From the cell containing the given text, extract its center point as (x, y) coordinate. 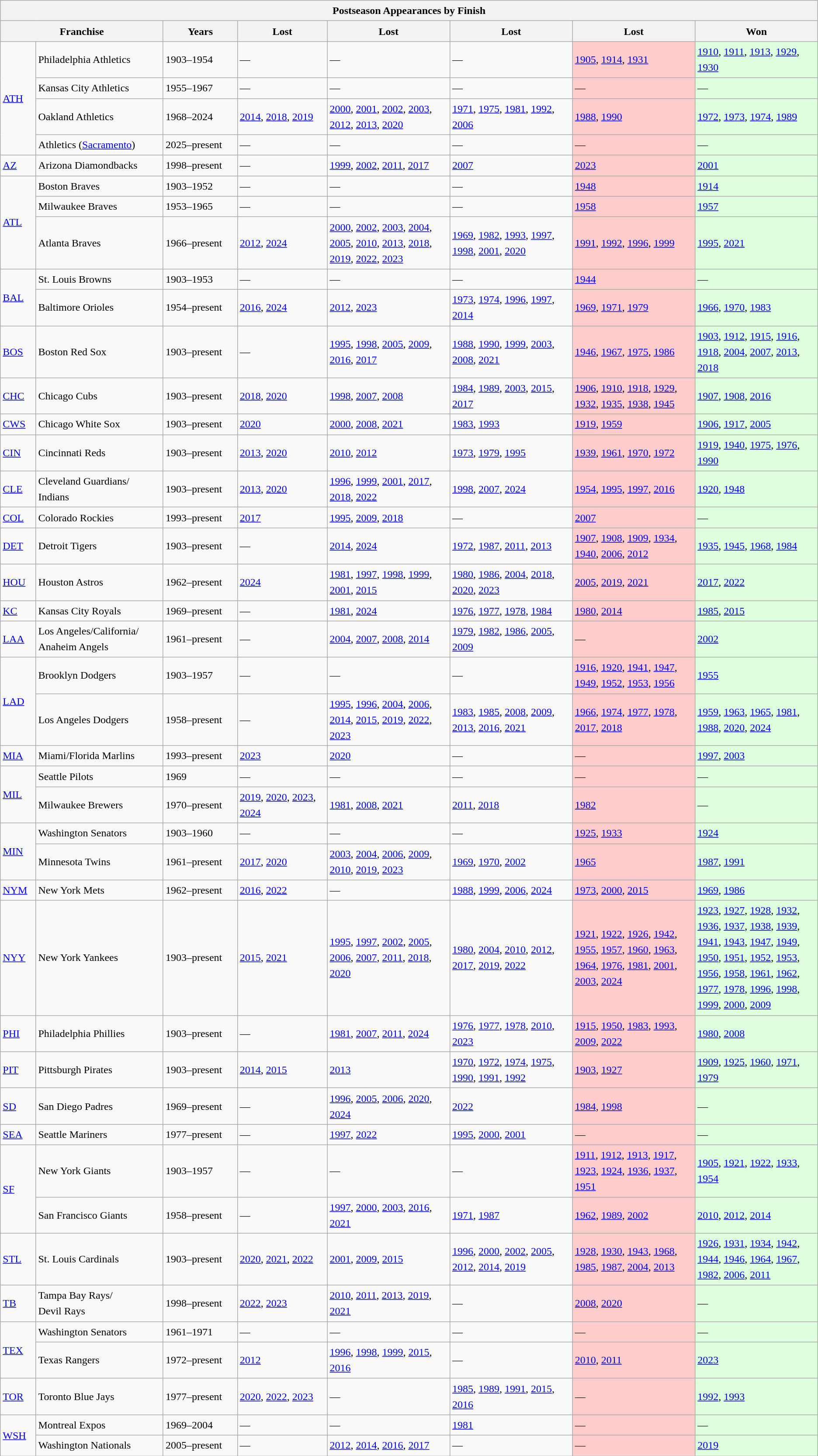
1981, 2007, 2011, 2024 (389, 1034)
1969 (200, 776)
1954–present (200, 308)
2018, 2020 (282, 396)
SF (18, 1189)
1969, 1970, 2002 (511, 862)
2016, 2024 (282, 308)
PHI (18, 1034)
2017, 2020 (282, 862)
1906, 1917, 2005 (757, 425)
1995, 2000, 2001 (511, 1134)
TEX (18, 1350)
1976, 1977, 1978, 2010, 2023 (511, 1034)
2014, 2024 (389, 546)
1973, 2000, 2015 (634, 891)
2017, 2022 (757, 582)
MIL (18, 794)
1985, 2015 (757, 611)
1995, 1996, 2004, 2006, 2014, 2015, 2019, 2022, 2023 (389, 719)
1988, 1999, 2006, 2024 (511, 891)
1905, 1921, 1922, 1933, 1954 (757, 1171)
ATL (18, 222)
TB (18, 1303)
1920, 1948 (757, 489)
1944 (634, 279)
BOS (18, 352)
1997, 2003 (757, 756)
2014, 2015 (282, 1070)
1973, 1974, 1996, 1997, 2014 (511, 308)
Milwaukee Brewers (100, 805)
1957 (757, 206)
1921, 1922, 1926, 1942, 1955, 1957, 1960, 1963, 1964, 1976, 1981, 2001, 2003, 2024 (634, 958)
1962, 1989, 2002 (634, 1215)
1984, 1998 (634, 1106)
Boston Braves (100, 186)
CLE (18, 489)
Houston Astros (100, 582)
1985, 1989, 1991, 2015, 2016 (511, 1397)
St. Louis Browns (100, 279)
1955–1967 (200, 88)
1996, 1999, 2001, 2017, 2018, 2022 (389, 489)
1992, 1993 (757, 1397)
CHC (18, 396)
MIA (18, 756)
1916, 1920, 1941, 1947, 1949, 1952, 1953, 1956 (634, 676)
Baltimore Orioles (100, 308)
Kansas City Royals (100, 611)
LAA (18, 639)
1959, 1963, 1965, 1981, 1988, 2020, 2024 (757, 719)
TOR (18, 1397)
2012, 2014, 2016, 2017 (389, 1446)
1995, 2021 (757, 243)
1969, 1986 (757, 891)
2005–present (200, 1446)
1924 (757, 833)
Seattle Pilots (100, 776)
1980, 1986, 2004, 2018, 2020, 2023 (511, 582)
2014, 2018, 2019 (282, 116)
1998, 2007, 2024 (511, 489)
1976, 1977, 1978, 1984 (511, 611)
1905, 1914, 1931 (634, 59)
1981, 2024 (389, 611)
ATH (18, 98)
2001, 2009, 2015 (389, 1259)
Cincinnati Reds (100, 453)
1980, 2004, 2010, 2012, 2017, 2019, 2022 (511, 958)
2000, 2002, 2003, 2004, 2005, 2010, 2013, 2018, 2019, 2022, 2023 (389, 243)
2000, 2001, 2002, 2003, 2012, 2013, 2020 (389, 116)
1971, 1987 (511, 1215)
1987, 1991 (757, 862)
2010, 2012 (389, 453)
1903, 1927 (634, 1070)
1988, 1990 (634, 116)
2004, 2007, 2008, 2014 (389, 639)
Pittsburgh Pirates (100, 1070)
1910, 1911, 1913, 1929, 1930 (757, 59)
1972–present (200, 1360)
DET (18, 546)
LAD (18, 701)
1983, 1985, 2008, 2009, 2013, 2016, 2021 (511, 719)
Colorado Rockies (100, 517)
1995, 2009, 2018 (389, 517)
1984, 1989, 2003, 2015, 2017 (511, 396)
Detroit Tigers (100, 546)
New York Mets (100, 891)
2015, 2021 (282, 958)
Oakland Athletics (100, 116)
Seattle Mariners (100, 1134)
CWS (18, 425)
Los Angeles/California/Anaheim Angels (100, 639)
1969–2004 (200, 1425)
Won (757, 31)
1991, 1992, 1996, 1999 (634, 243)
2003, 2004, 2006, 2009, 2010, 2019, 2023 (389, 862)
2005, 2019, 2021 (634, 582)
1981, 1997, 1998, 1999, 2001, 2015 (389, 582)
2000, 2008, 2021 (389, 425)
Toronto Blue Jays (100, 1397)
1909, 1925, 1960, 1971, 1979 (757, 1070)
1907, 1908, 1909, 1934, 1940, 2006, 2012 (634, 546)
1968–2024 (200, 116)
1926, 1931, 1934, 1942, 1944, 1946, 1964, 1967, 1982, 2006, 2011 (757, 1259)
1903, 1912, 1915, 1916, 1918, 2004, 2007, 2013, 2018 (757, 352)
2013 (389, 1070)
2011, 2018 (511, 805)
Postseason Appearances by Finish (409, 10)
Athletics (Sacramento) (100, 145)
1983, 1993 (511, 425)
1982 (634, 805)
1939, 1961, 1970, 1972 (634, 453)
2008, 2020 (634, 1303)
MIN (18, 851)
1935, 1945, 1968, 1984 (757, 546)
1995, 1998, 2005, 2009, 2016, 2017 (389, 352)
1966–present (200, 243)
1954, 1995, 1997, 2016 (634, 489)
2020, 2022, 2023 (282, 1397)
1972, 1973, 1974, 1989 (757, 116)
1966, 1974, 1977, 1978, 2017, 2018 (634, 719)
1966, 1970, 1983 (757, 308)
1919, 1940, 1975, 1976, 1990 (757, 453)
2025–present (200, 145)
SD (18, 1106)
1996, 1998, 1999, 2015, 2016 (389, 1360)
1997, 2000, 2003, 2016, 2021 (389, 1215)
1955 (757, 676)
2010, 2011, 2013, 2019, 2021 (389, 1303)
Miami/Florida Marlins (100, 756)
1925, 1933 (634, 833)
2024 (282, 582)
1928, 1930, 1943, 1968, 1985, 1987, 2004, 2013 (634, 1259)
1914 (757, 186)
2020, 2021, 2022 (282, 1259)
1953–1965 (200, 206)
1998, 2007, 2008 (389, 396)
Chicago White Sox (100, 425)
2012 (282, 1360)
AZ (18, 165)
Montreal Expos (100, 1425)
New York Giants (100, 1171)
1969, 1971, 1979 (634, 308)
2012, 2024 (282, 243)
2010, 2012, 2014 (757, 1215)
Minnesota Twins (100, 862)
1919, 1959 (634, 425)
Milwaukee Braves (100, 206)
WSH (18, 1435)
BAL (18, 297)
St. Louis Cardinals (100, 1259)
1988, 1990, 1999, 2003, 2008, 2021 (511, 352)
1996, 2000, 2002, 2005, 2012, 2014, 2019 (511, 1259)
KC (18, 611)
2019 (757, 1446)
1970, 1972, 1974, 1975, 1990, 1991, 1992 (511, 1070)
Philadelphia Phillies (100, 1034)
1969, 1982, 1993, 1997, 1998, 2001, 2020 (511, 243)
1980, 2014 (634, 611)
NYM (18, 891)
1907, 1908, 2016 (757, 396)
1972, 1987, 2011, 2013 (511, 546)
1970–present (200, 805)
1980, 2008 (757, 1034)
Texas Rangers (100, 1360)
Atlanta Braves (100, 243)
NYY (18, 958)
Washington Nationals (100, 1446)
1946, 1967, 1975, 1986 (634, 352)
Los Angeles Dodgers (100, 719)
Arizona Diamondbacks (100, 165)
1995, 1997, 2002, 2005, 2006, 2007, 2011, 2018, 2020 (389, 958)
2017 (282, 517)
2022 (511, 1106)
1903–1952 (200, 186)
SEA (18, 1134)
COL (18, 517)
1971, 1975, 1981, 1992, 2006 (511, 116)
San Francisco Giants (100, 1215)
1997, 2022 (389, 1134)
1973, 1979, 1995 (511, 453)
Philadelphia Athletics (100, 59)
2012, 2023 (389, 308)
1903–1953 (200, 279)
Years (200, 31)
1961–1971 (200, 1332)
Cleveland Guardians/Indians (100, 489)
Kansas City Athletics (100, 88)
Brooklyn Dodgers (100, 676)
2022, 2023 (282, 1303)
1903–1954 (200, 59)
1999, 2002, 2011, 2017 (389, 165)
San Diego Padres (100, 1106)
New York Yankees (100, 958)
1981 (511, 1425)
CIN (18, 453)
1979, 1982, 1986, 2005, 2009 (511, 639)
2010, 2011 (634, 1360)
Tampa Bay Rays/Devil Rays (100, 1303)
1981, 2008, 2021 (389, 805)
1958 (634, 206)
1965 (634, 862)
STL (18, 1259)
1915, 1950, 1983, 1993, 2009, 2022 (634, 1034)
HOU (18, 582)
1911, 1912, 1913, 1917, 1923, 1924, 1936, 1937, 1951 (634, 1171)
Boston Red Sox (100, 352)
1903–1960 (200, 833)
1948 (634, 186)
1996, 2005, 2006, 2020, 2024 (389, 1106)
Chicago Cubs (100, 396)
2001 (757, 165)
2016, 2022 (282, 891)
PIT (18, 1070)
Franchise (82, 31)
2002 (757, 639)
1906, 1910, 1918, 1929, 1932, 1935, 1938, 1945 (634, 396)
2019, 2020, 2023, 2024 (282, 805)
